Pinpoint the cell where the given text exists, returning its (x, y) midpoint coordinate. 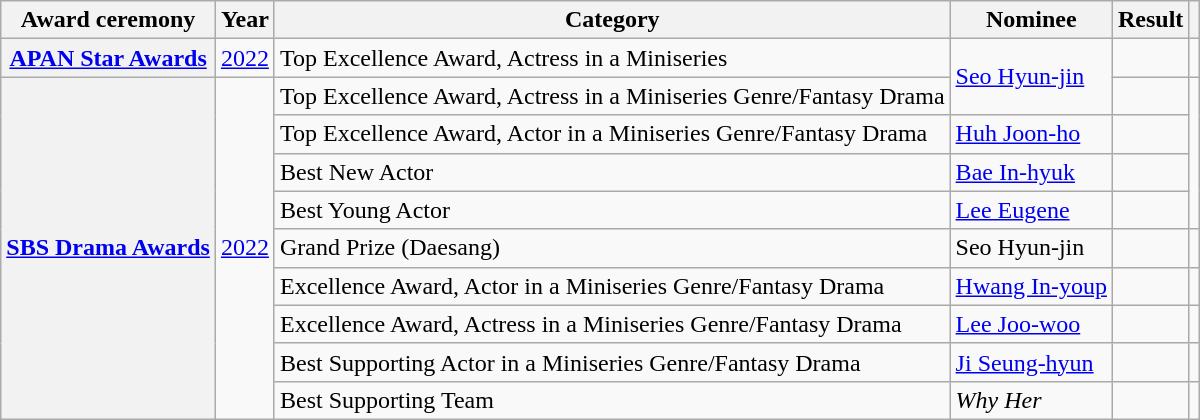
Category (612, 20)
Nominee (1031, 20)
Result (1150, 20)
Top Excellence Award, Actress in a Miniseries Genre/Fantasy Drama (612, 96)
Bae In-hyuk (1031, 172)
Huh Joon-ho (1031, 134)
Ji Seung-hyun (1031, 362)
Best Supporting Team (612, 400)
Award ceremony (108, 20)
Why Her (1031, 400)
Top Excellence Award, Actor in a Miniseries Genre/Fantasy Drama (612, 134)
SBS Drama Awards (108, 248)
Top Excellence Award, Actress in a Miniseries (612, 58)
Hwang In-youp (1031, 286)
Grand Prize (Daesang) (612, 248)
Excellence Award, Actress in a Miniseries Genre/Fantasy Drama (612, 324)
Excellence Award, Actor in a Miniseries Genre/Fantasy Drama (612, 286)
Lee Joo-woo (1031, 324)
Year (244, 20)
Best New Actor (612, 172)
APAN Star Awards (108, 58)
Best Young Actor (612, 210)
Lee Eugene (1031, 210)
Best Supporting Actor in a Miniseries Genre/Fantasy Drama (612, 362)
